Output the [x, y] coordinate of the center of the cell containing the given text.  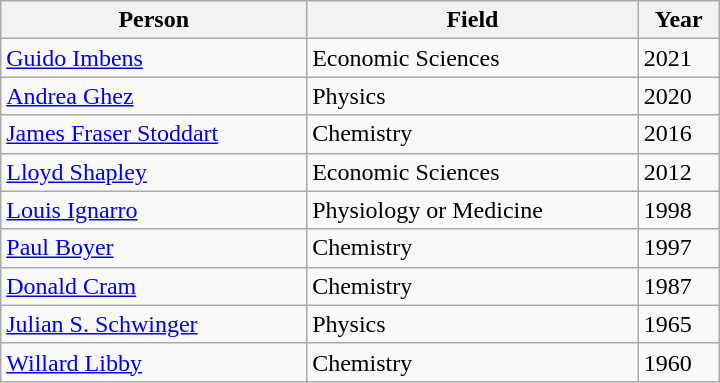
Louis Ignarro [154, 210]
Year [678, 20]
Julian S. Schwinger [154, 324]
Paul Boyer [154, 248]
2016 [678, 134]
James Fraser Stoddart [154, 134]
2020 [678, 96]
2021 [678, 58]
Person [154, 20]
Field [473, 20]
1987 [678, 286]
1998 [678, 210]
1997 [678, 248]
Donald Cram [154, 286]
1960 [678, 362]
Andrea Ghez [154, 96]
1965 [678, 324]
Physiology or Medicine [473, 210]
Guido Imbens [154, 58]
Lloyd Shapley [154, 172]
Willard Libby [154, 362]
2012 [678, 172]
